Pinpoint the cell where the given text exists, returning its [x, y] midpoint coordinate. 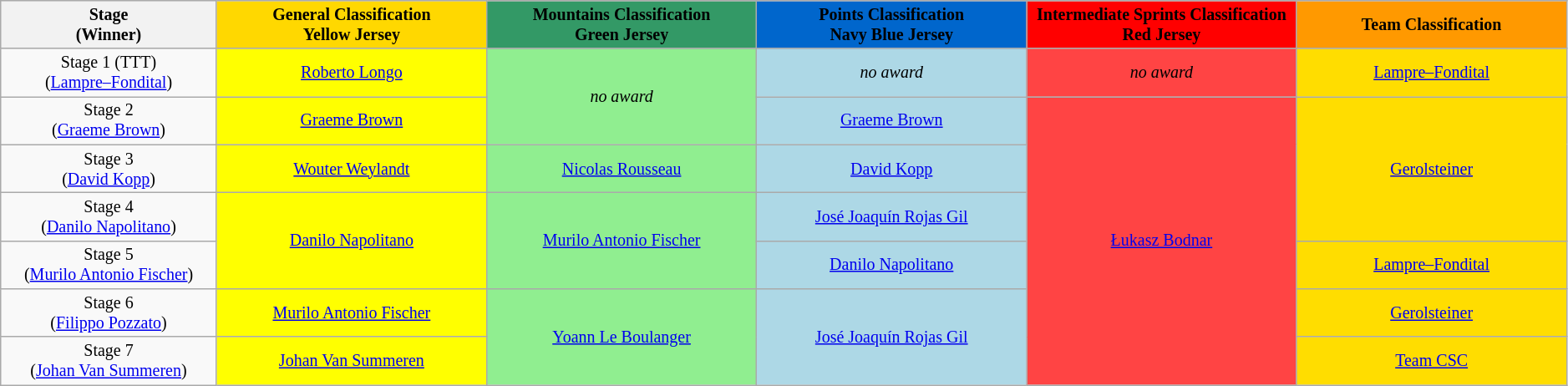
Johan Van Summeren [351, 361]
Stage(Winner) [109, 25]
Intermediate Sprints ClassificationRed Jersey [1161, 25]
Roberto Longo [351, 74]
Stage 6(Filippo Pozzato) [109, 312]
Wouter Weylandt [351, 169]
Łukasz Bodnar [1161, 241]
David Kopp [892, 169]
Stage 3(David Kopp) [109, 169]
Nicolas Rousseau [622, 169]
Team CSC [1432, 361]
Points ClassificationNavy Blue Jersey [892, 25]
Stage 1 (TTT)(Lampre–Fondital) [109, 74]
Stage 2(Graeme Brown) [109, 120]
Yoann Le Boulanger [622, 338]
Mountains ClassificationGreen Jersey [622, 25]
Stage 4(Danilo Napolitano) [109, 217]
Team Classification [1432, 25]
General ClassificationYellow Jersey [351, 25]
Stage 5(Murilo Antonio Fischer) [109, 264]
Stage 7(Johan Van Summeren) [109, 361]
